Scan for the cell matching the given text and deliver its [x, y] coordinate at center. 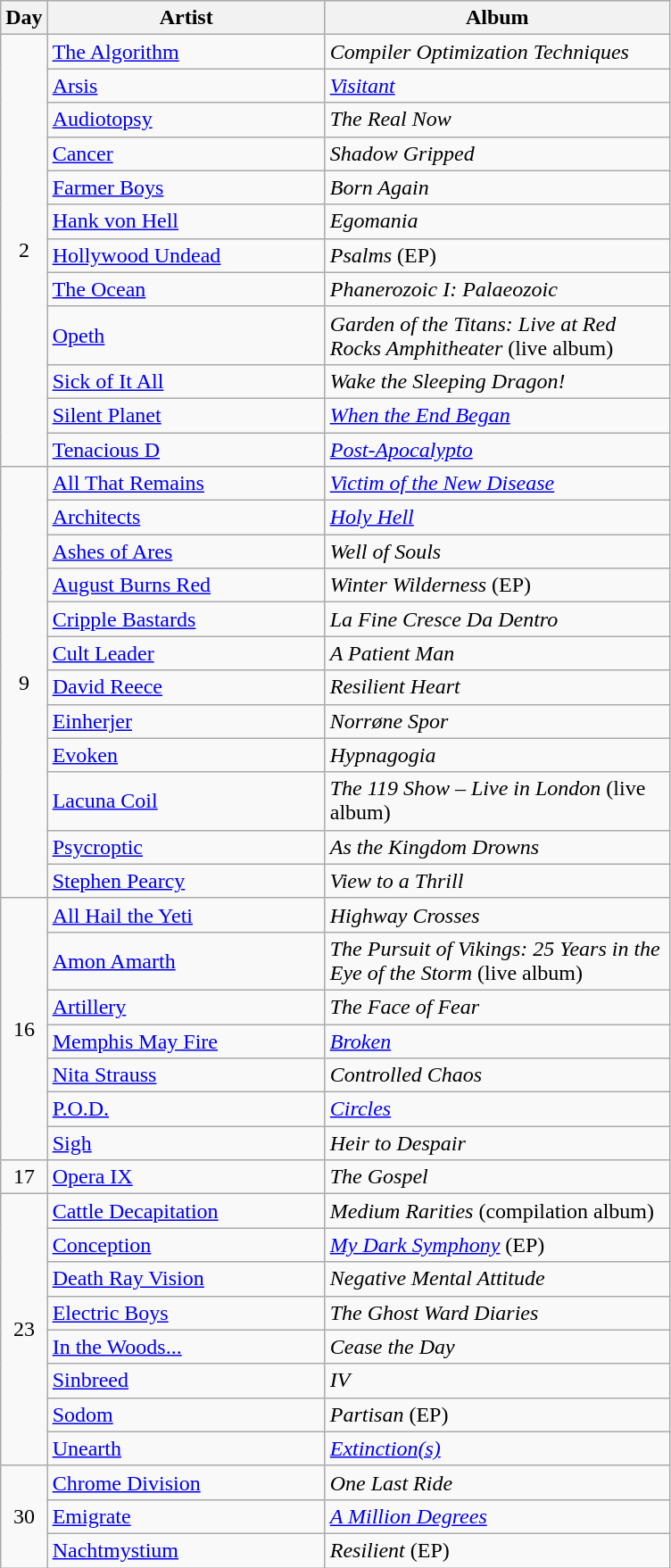
Opeth [186, 336]
Phanerozoic I: Palaeozoic [497, 289]
Extinction(s) [497, 1448]
Ashes of Ares [186, 552]
Visitant [497, 86]
P.O.D. [186, 1109]
Artillery [186, 1007]
Circles [497, 1109]
Winter Wilderness (EP) [497, 585]
17 [24, 1177]
The Ghost Ward Diaries [497, 1313]
Partisan (EP) [497, 1415]
Sick of It All [186, 381]
The 119 Show – Live in London (live album) [497, 801]
Unearth [186, 1448]
A Million Degrees [497, 1516]
A Patient Man [497, 653]
Wake the Sleeping Dragon! [497, 381]
View to a Thrill [497, 881]
Cease the Day [497, 1347]
When the End Began [497, 415]
August Burns Red [186, 585]
Egomania [497, 221]
Stephen Pearcy [186, 881]
Death Ray Vision [186, 1279]
16 [24, 1028]
Hypnagogia [497, 755]
Highway Crosses [497, 915]
Victim of the New Disease [497, 484]
Cult Leader [186, 653]
Heir to Despair [497, 1143]
The Algorithm [186, 52]
Broken [497, 1041]
23 [24, 1330]
My Dark Symphony (EP) [497, 1245]
Born Again [497, 187]
Compiler Optimization Techniques [497, 52]
Controlled Chaos [497, 1075]
Resilient Heart [497, 687]
Cancer [186, 153]
Memphis May Fire [186, 1041]
Opera IX [186, 1177]
Sinbreed [186, 1381]
Day [24, 18]
Amon Amarth [186, 960]
Cripple Bastards [186, 619]
2 [24, 251]
Well of Souls [497, 552]
Evoken [186, 755]
All Hail the Yeti [186, 915]
Electric Boys [186, 1313]
Medium Rarities (compilation album) [497, 1211]
Silent Planet [186, 415]
Negative Mental Attitude [497, 1279]
Architects [186, 518]
All That Remains [186, 484]
9 [24, 683]
Resilient (EP) [497, 1550]
David Reece [186, 687]
Artist [186, 18]
Shadow Gripped [497, 153]
Tenacious D [186, 449]
One Last Ride [497, 1482]
The Pursuit of Vikings: 25 Years in the Eye of the Storm (live album) [497, 960]
Emigrate [186, 1516]
Album [497, 18]
Hollywood Undead [186, 255]
As the Kingdom Drowns [497, 847]
The Ocean [186, 289]
The Face of Fear [497, 1007]
Nita Strauss [186, 1075]
Sodom [186, 1415]
Chrome Division [186, 1482]
Lacuna Coil [186, 801]
Post-Apocalypto [497, 449]
La Fine Cresce Da Dentro [497, 619]
The Real Now [497, 120]
Psalms (EP) [497, 255]
Farmer Boys [186, 187]
Nachtmystium [186, 1550]
Garden of the Titans: Live at Red Rocks Amphitheater (live album) [497, 336]
IV [497, 1381]
Cattle Decapitation [186, 1211]
Norrøne Spor [497, 721]
In the Woods... [186, 1347]
30 [24, 1516]
Arsis [186, 86]
Conception [186, 1245]
Sigh [186, 1143]
Psycroptic [186, 847]
Einherjer [186, 721]
Hank von Hell [186, 221]
The Gospel [497, 1177]
Audiotopsy [186, 120]
Holy Hell [497, 518]
